Locate the cell with the specified text and output its [x, y] center coordinate. 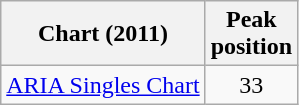
ARIA Singles Chart [103, 85]
Chart (2011) [103, 34]
33 [251, 85]
Peakposition [251, 34]
